Pinpoint the cell where the given text exists, returning its (X, Y) midpoint coordinate. 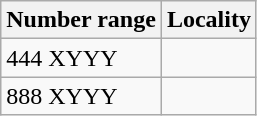
Locality (208, 20)
Number range (82, 20)
888 XYYY (82, 96)
444 XYYY (82, 58)
